Determine the [X, Y] coordinate at the center of the cell enclosing the given text.  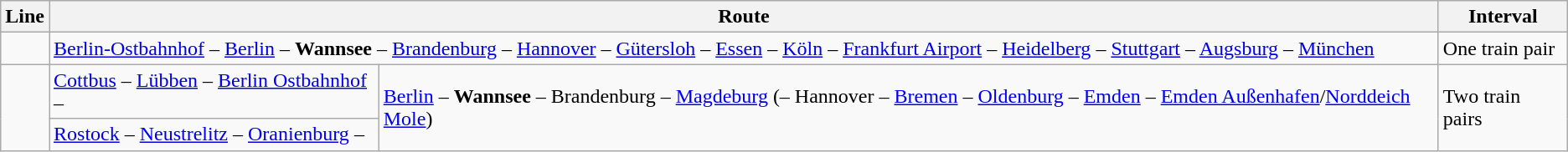
Line [25, 17]
One train pair [1503, 48]
Two train pairs [1503, 107]
Route [744, 17]
Rostock – Neustrelitz – Oranienburg – [214, 134]
Cottbus – Lübben – Berlin Ostbahnhof – [214, 92]
Berlin – Wannsee – Brandenburg – Magdeburg (– Hannover – Bremen – Oldenburg – Emden – Emden Außenhafen/Norddeich Mole) [908, 107]
Interval [1503, 17]
